Pinpoint the cell where the given text exists, returning its [X, Y] midpoint coordinate. 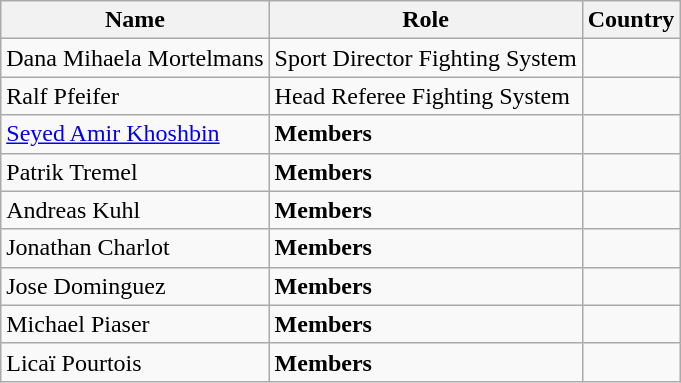
Andreas Kuhl [135, 210]
Ralf Pfeifer [135, 96]
Jose Dominguez [135, 286]
Licaï Pourtois [135, 362]
Dana Mihaela Mortelmans [135, 58]
Michael Piaser [135, 324]
Role [426, 20]
Jonathan Charlot [135, 248]
Head Referee Fighting System [426, 96]
Name [135, 20]
Country [631, 20]
Sport Director Fighting System [426, 58]
Patrik Tremel [135, 172]
Seyed Amir Khoshbin [135, 134]
